Extract the [x, y] coordinate from the center of the cell holding the provided text.  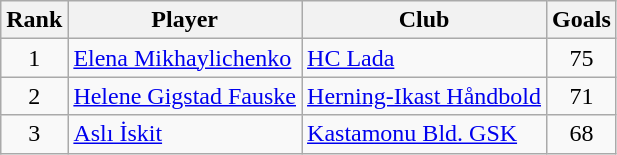
1 [34, 58]
Helene Gigstad Fauske [185, 96]
Elena Mikhaylichenko [185, 58]
Herning-Ikast Håndbold [424, 96]
Rank [34, 20]
71 [582, 96]
Aslı İskit [185, 134]
3 [34, 134]
Goals [582, 20]
Kastamonu Bld. GSK [424, 134]
Player [185, 20]
Club [424, 20]
HC Lada [424, 58]
75 [582, 58]
68 [582, 134]
2 [34, 96]
